Extract the (x, y) coordinate from the center of the cell holding the provided text.  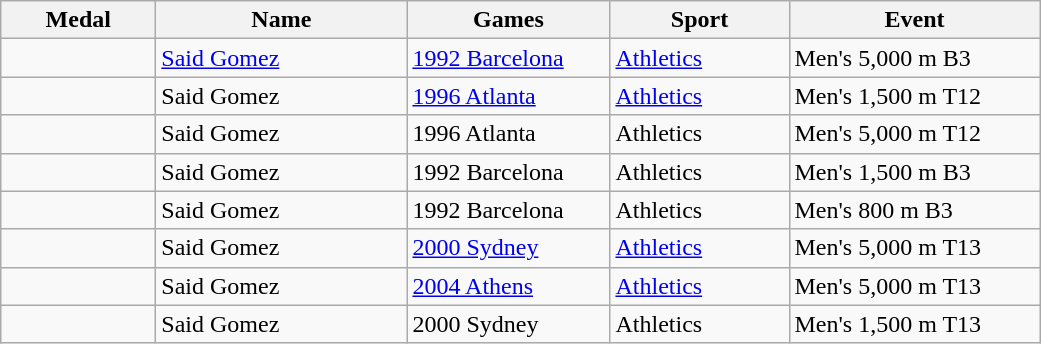
Name (282, 20)
Event (914, 20)
2004 Athens (508, 286)
Men's 5,000 m T12 (914, 134)
Sport (700, 20)
Games (508, 20)
Men's 800 m B3 (914, 210)
Men's 5,000 m B3 (914, 58)
Men's 1,500 m B3 (914, 172)
Medal (78, 20)
Men's 1,500 m T13 (914, 324)
Men's 1,500 m T12 (914, 96)
